Capture the cell that displays the provided text and extract its [x, y] central coordinate. 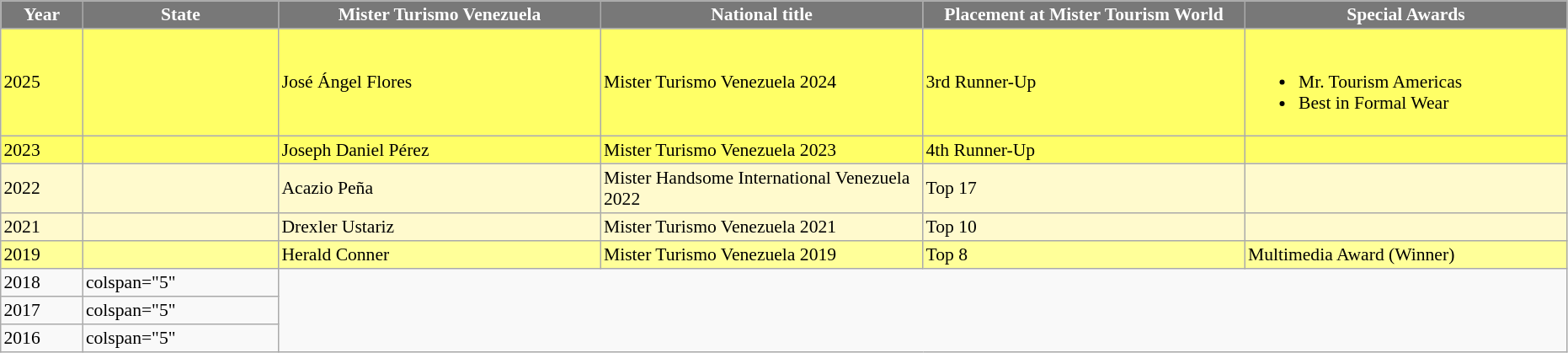
José Ángel Flores [440, 83]
Joseph Daniel Pérez [440, 150]
2018 [42, 281]
2025 [42, 83]
State [180, 15]
Mister Turismo Venezuela 2023 [761, 150]
Top 10 [1084, 226]
Top 8 [1084, 254]
2022 [42, 188]
Year [42, 15]
3rd Runner-Up [1084, 83]
2017 [42, 310]
2023 [42, 150]
2016 [42, 337]
Herald Conner [440, 254]
Top 17 [1084, 188]
Mister Turismo Venezuela 2021 [761, 226]
Mister Turismo Venezuela 2019 [761, 254]
Acazio Peña [440, 188]
4th Runner-Up [1084, 150]
Drexler Ustariz [440, 226]
Multimedia Award (Winner) [1405, 254]
Mister Turismo Venezuela 2024 [761, 83]
Mister Handsome International Venezuela 2022 [761, 188]
Placement at Mister Tourism World [1084, 15]
Mr. Tourism AmericasBest in Formal Wear [1405, 83]
2019 [42, 254]
Mister Turismo Venezuela [440, 15]
Special Awards [1405, 15]
National title [761, 15]
2021 [42, 226]
